Output the [x, y] coordinate of the center of the cell containing the given text.  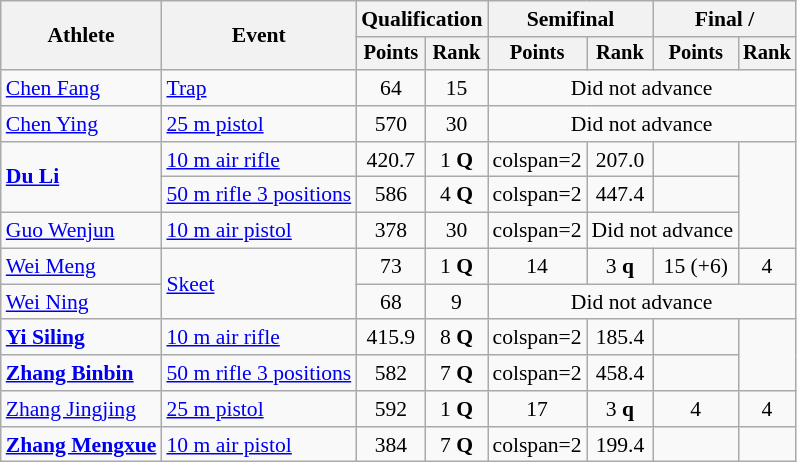
447.4 [620, 195]
15 (+6) [696, 267]
Final / [724, 19]
Zhang Jingjing [82, 409]
68 [390, 302]
Athlete [82, 36]
586 [390, 195]
Skeet [258, 284]
Chen Fang [82, 88]
Wei Meng [82, 267]
Wei Ning [82, 302]
Guo Wenjun [82, 231]
582 [390, 373]
378 [390, 231]
Zhang Binbin [82, 373]
17 [538, 409]
420.7 [390, 160]
207.0 [620, 160]
458.4 [620, 373]
Qualification [422, 19]
10 m air pistol [258, 231]
415.9 [390, 338]
7 Q [457, 373]
8 Q [457, 338]
185.4 [620, 338]
15 [457, 88]
4 Q [457, 195]
64 [390, 88]
592 [390, 409]
Event [258, 36]
Trap [258, 88]
14 [538, 267]
Yi Siling [82, 338]
73 [390, 267]
Semifinal [571, 19]
Chen Ying [82, 124]
9 [457, 302]
570 [390, 124]
Du Li [82, 178]
